Provide the (X, Y) coordinate of the cell's center where the given text is located.  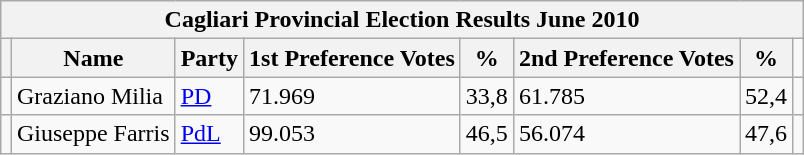
2nd Preference Votes (626, 58)
61.785 (626, 96)
46,5 (486, 134)
47,6 (766, 134)
99.053 (352, 134)
Name (93, 58)
Party (209, 58)
Graziano Milia (93, 96)
52,4 (766, 96)
Cagliari Provincial Election Results June 2010 (402, 20)
33,8 (486, 96)
56.074 (626, 134)
Giuseppe Farris (93, 134)
71.969 (352, 96)
PdL (209, 134)
PD (209, 96)
1st Preference Votes (352, 58)
